Determine the (x, y) coordinate at the center of the cell enclosing the given text.  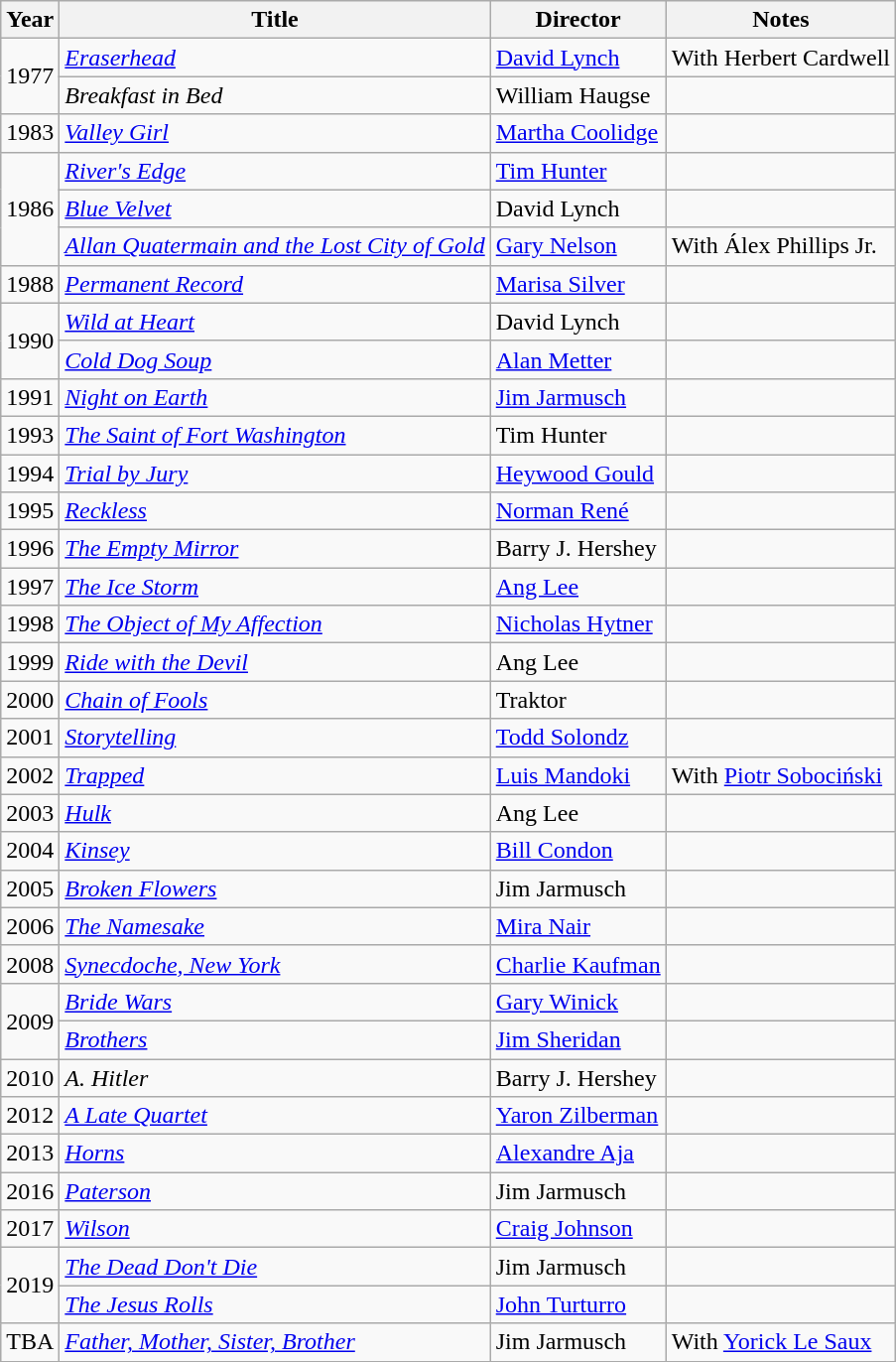
Nicholas Hytner (577, 624)
Marisa Silver (577, 284)
River's Edge (275, 171)
2003 (30, 813)
1995 (30, 511)
2009 (30, 1021)
Charlie Kaufman (577, 964)
Jim Sheridan (577, 1039)
Chain of Fools (275, 700)
1991 (30, 397)
1986 (30, 208)
Mira Nair (577, 926)
TBA (30, 1342)
The Jesus Rolls (275, 1304)
1988 (30, 284)
The Namesake (275, 926)
Brothers (275, 1039)
1977 (30, 76)
2005 (30, 888)
Allan Quatermain and the Lost City of Gold (275, 246)
2002 (30, 775)
Alan Metter (577, 359)
Reckless (275, 511)
Synecdoche, New York (275, 964)
Bride Wars (275, 1002)
Gary Winick (577, 1002)
Wilson (275, 1229)
1996 (30, 549)
Ride with the Devil (275, 662)
Broken Flowers (275, 888)
2012 (30, 1116)
Breakfast in Bed (275, 95)
Yaron Zilberman (577, 1116)
Kinsey (275, 851)
Valley Girl (275, 133)
Notes (780, 20)
Luis Mandoki (577, 775)
Paterson (275, 1191)
John Turturro (577, 1304)
With Álex Phillips Jr. (780, 246)
1998 (30, 624)
Heywood Gould (577, 474)
With Yorick Le Saux (780, 1342)
Hulk (275, 813)
Alexandre Aja (577, 1154)
Wild at Heart (275, 322)
2001 (30, 738)
Year (30, 20)
1993 (30, 435)
The Dead Don't Die (275, 1267)
Night on Earth (275, 397)
Blue Velvet (275, 208)
The Empty Mirror (275, 549)
2000 (30, 700)
Father, Mother, Sister, Brother (275, 1342)
2010 (30, 1077)
2013 (30, 1154)
2004 (30, 851)
Traktor (577, 700)
2006 (30, 926)
Eraserhead (275, 58)
Gary Nelson (577, 246)
Horns (275, 1154)
2019 (30, 1286)
A Late Quartet (275, 1116)
1990 (30, 340)
The Object of My Affection (275, 624)
William Haugse (577, 95)
Martha Coolidge (577, 133)
The Ice Storm (275, 587)
Title (275, 20)
Cold Dog Soup (275, 359)
2016 (30, 1191)
Trial by Jury (275, 474)
Craig Johnson (577, 1229)
2017 (30, 1229)
With Piotr Sobociński (780, 775)
Permanent Record (275, 284)
1983 (30, 133)
Bill Condon (577, 851)
Trapped (275, 775)
Storytelling (275, 738)
1997 (30, 587)
2008 (30, 964)
The Saint of Fort Washington (275, 435)
Todd Solondz (577, 738)
1994 (30, 474)
1999 (30, 662)
A. Hitler (275, 1077)
Director (577, 20)
With Herbert Cardwell (780, 58)
Norman René (577, 511)
